Identify which cell holds the provided text, then report its [x, y] central coordinate. 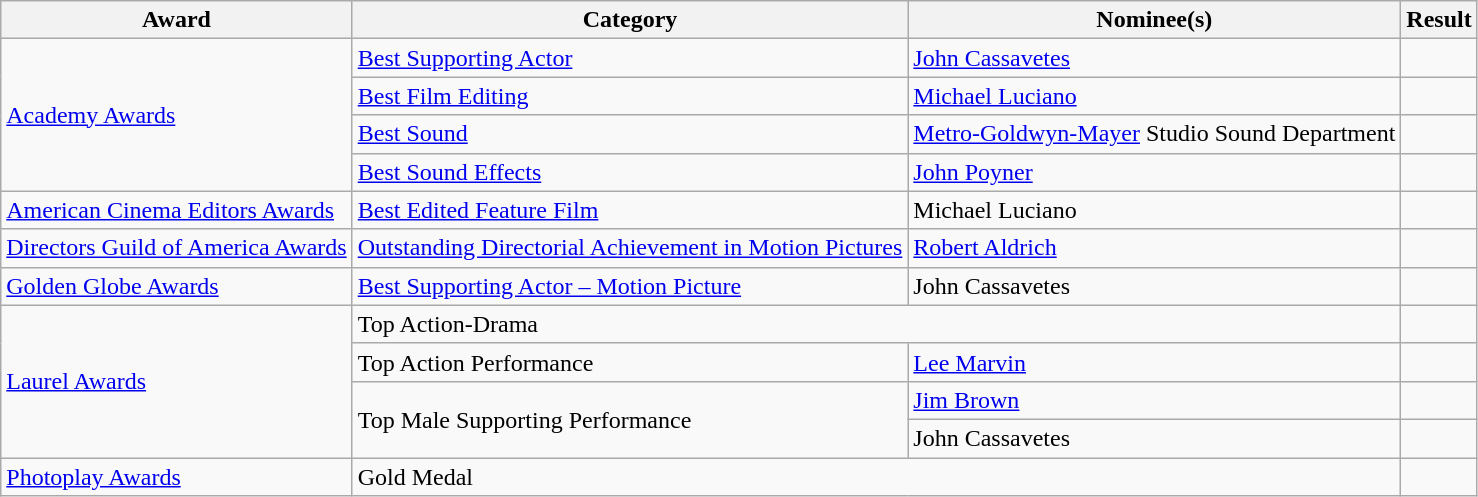
Best Film Editing [630, 96]
Jim Brown [1154, 400]
Best Supporting Actor – Motion Picture [630, 286]
Top Action Performance [630, 362]
Laurel Awards [176, 381]
Robert Aldrich [1154, 248]
Best Sound [630, 134]
Lee Marvin [1154, 362]
Best Edited Feature Film [630, 210]
American Cinema Editors Awards [176, 210]
Best Sound Effects [630, 172]
Top Male Supporting Performance [630, 419]
Award [176, 20]
Academy Awards [176, 115]
Golden Globe Awards [176, 286]
Directors Guild of America Awards [176, 248]
Photoplay Awards [176, 477]
Category [630, 20]
Nominee(s) [1154, 20]
Outstanding Directorial Achievement in Motion Pictures [630, 248]
Top Action-Drama [876, 324]
Metro-Goldwyn-Mayer Studio Sound Department [1154, 134]
Best Supporting Actor [630, 58]
John Poyner [1154, 172]
Result [1439, 20]
Gold Medal [876, 477]
